Identify which cell holds the provided text, then report its (x, y) central coordinate. 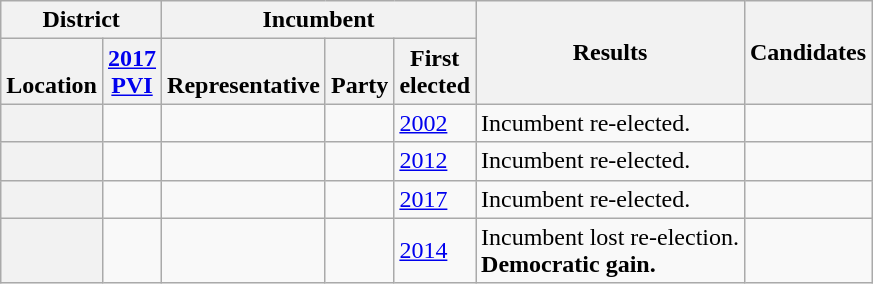
Representative (244, 72)
Results (610, 52)
Incumbent lost re-election.Democratic gain. (610, 250)
Party (359, 72)
2002 (435, 123)
Location (52, 72)
2012 (435, 161)
Incumbent (319, 20)
2014 (435, 250)
2017 (435, 199)
Candidates (808, 52)
Firstelected (435, 72)
2017PVI (132, 72)
District (82, 20)
